Search for the cell housing the specified text and yield its [x, y] center coordinate. 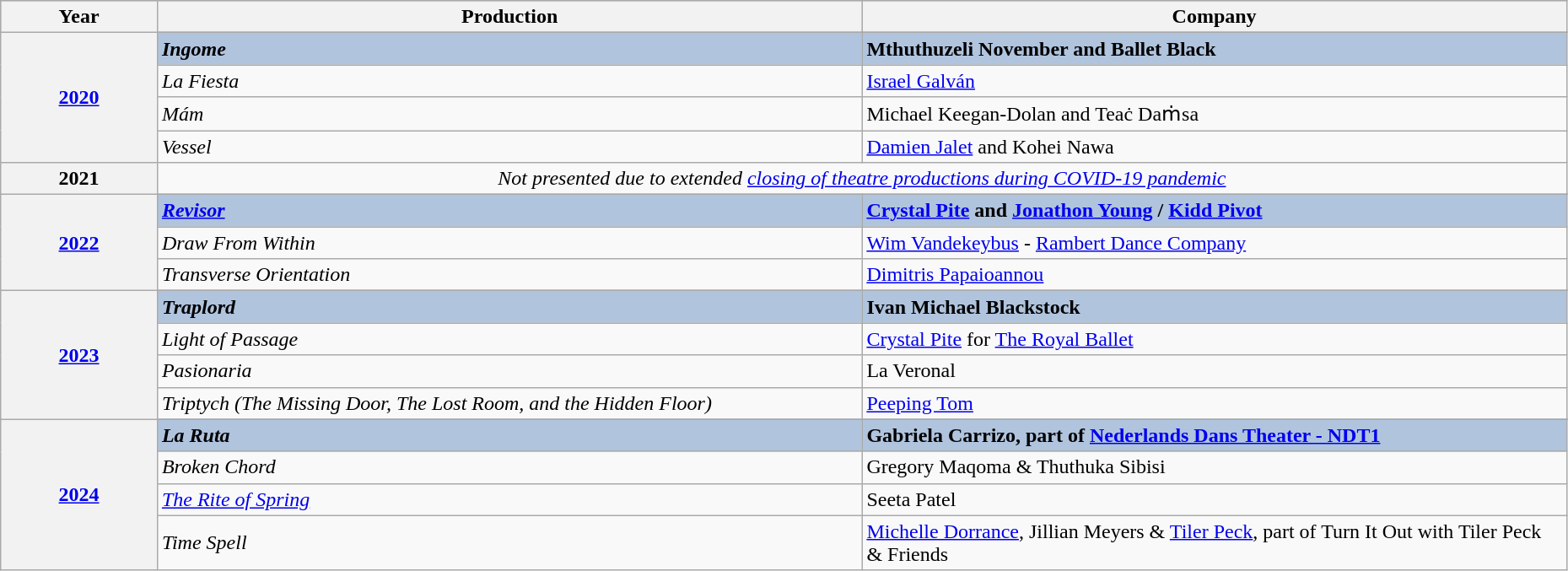
Crystal Pite for The Royal Ballet [1215, 339]
Mthuthuzeli November and Ballet Black [1215, 49]
Company [1215, 17]
La Veronal [1215, 371]
Light of Passage [509, 339]
Vessel [509, 146]
Michael Keegan-Dolan and Teaċ Daṁsa [1215, 114]
Ingome [509, 49]
Production [509, 17]
Mám [509, 114]
The Rite of Spring [509, 499]
Gabriela Carrizo, part of Nederlands Dans Theater - NDT1 [1215, 435]
Peeping Tom [1215, 403]
2023 [79, 355]
2022 [79, 243]
Traplord [509, 307]
Seeta Patel [1215, 499]
Israel Galván [1215, 81]
Ivan Michael Blackstock [1215, 307]
Broken Chord [509, 467]
Dimitris Papaioannou [1215, 275]
Time Spell [509, 543]
Triptych (The Missing Door, The Lost Room, and the Hidden Floor) [509, 403]
Not presented due to extended closing of theatre productions during COVID-19 pandemic [862, 179]
Wim Vandekeybus - Rambert Dance Company [1215, 243]
2020 [79, 98]
Damien Jalet and Kohei Nawa [1215, 146]
Pasionaria [509, 371]
La Fiesta [509, 81]
Gregory Maqoma & Thuthuka Sibisi [1215, 467]
La Ruta [509, 435]
Transverse Orientation [509, 275]
2021 [79, 179]
2024 [79, 494]
Crystal Pite and Jonathon Young / Kidd Pivot [1215, 211]
Revisor [509, 211]
Michelle Dorrance, Jillian Meyers & Tiler Peck, part of Turn It Out with Tiler Peck & Friends [1215, 543]
Draw From Within [509, 243]
Year [79, 17]
